For the text-containing cell, return its midpoint in (x, y) coordinate format. 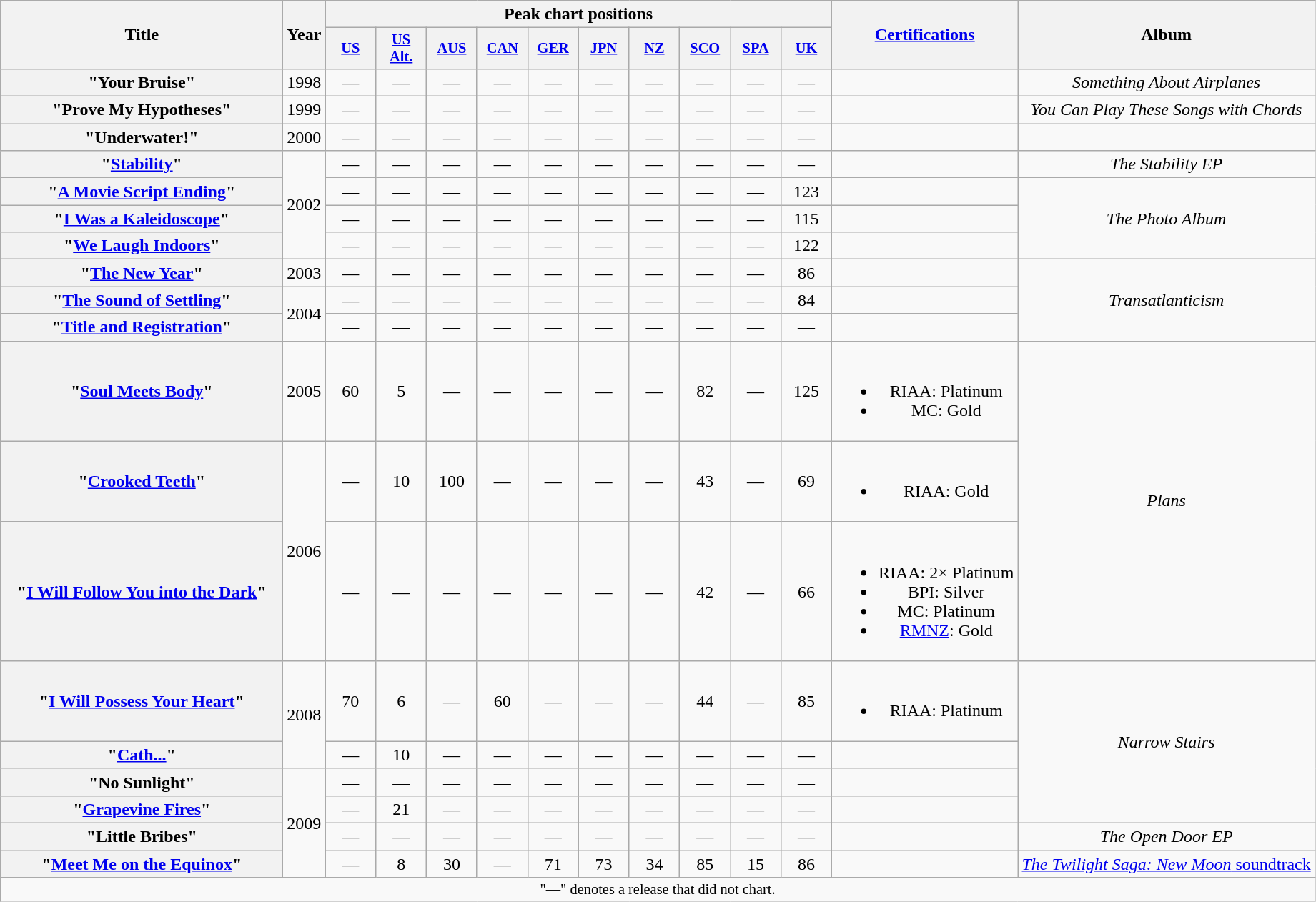
"Underwater!" (142, 137)
Transatlanticism (1167, 300)
"Meet Me on the Equinox" (142, 864)
"Your Bruise" (142, 82)
The Stability EP (1167, 164)
2000 (305, 137)
"No Sunlight" (142, 782)
8 (402, 864)
"Cath..." (142, 755)
5 (402, 391)
US (350, 49)
2005 (305, 391)
USAlt. (402, 49)
2006 (305, 550)
You Can Play These Songs with Chords (1167, 110)
RIAA: 2× PlatinumBPI: SilverMC: PlatinumRMNZ: Gold (925, 591)
SPA (756, 49)
Something About Airplanes (1167, 82)
"Crooked Teeth" (142, 482)
34 (655, 864)
30 (452, 864)
1998 (305, 82)
"Soul Meets Body" (142, 391)
2004 (305, 314)
CAN (502, 49)
2009 (305, 823)
71 (553, 864)
Album (1167, 35)
The Photo Album (1167, 219)
"Prove My Hypotheses" (142, 110)
43 (705, 482)
82 (705, 391)
SCO (705, 49)
"The Sound of Settling" (142, 300)
Narrow Stairs (1167, 742)
GER (553, 49)
44 (705, 700)
69 (806, 482)
Peak chart positions (579, 14)
122 (806, 246)
42 (705, 591)
1999 (305, 110)
100 (452, 482)
73 (603, 864)
15 (756, 864)
Certifications (925, 35)
Year (305, 35)
"A Movie Script Ending" (142, 192)
"Grapevine Fires" (142, 809)
Plans (1167, 500)
125 (806, 391)
"Title and Registration" (142, 327)
2003 (305, 273)
The Twilight Saga: New Moon soundtrack (1167, 864)
"The New Year" (142, 273)
RIAA: Platinum (925, 700)
"I Will Possess Your Heart" (142, 700)
"Little Bribes" (142, 837)
AUS (452, 49)
JPN (603, 49)
RIAA: PlatinumMC: Gold (925, 391)
21 (402, 809)
2008 (305, 715)
Title (142, 35)
6 (402, 700)
84 (806, 300)
"I Was a Kaleidoscope" (142, 219)
70 (350, 700)
The Open Door EP (1167, 837)
"We Laugh Indoors" (142, 246)
"I Will Follow You into the Dark" (142, 591)
2002 (305, 205)
123 (806, 192)
115 (806, 219)
"—" denotes a release that did not chart. (658, 890)
RIAA: Gold (925, 482)
NZ (655, 49)
66 (806, 591)
UK (806, 49)
"Stability" (142, 164)
